Search for the cell housing the specified text and yield its (X, Y) center coordinate. 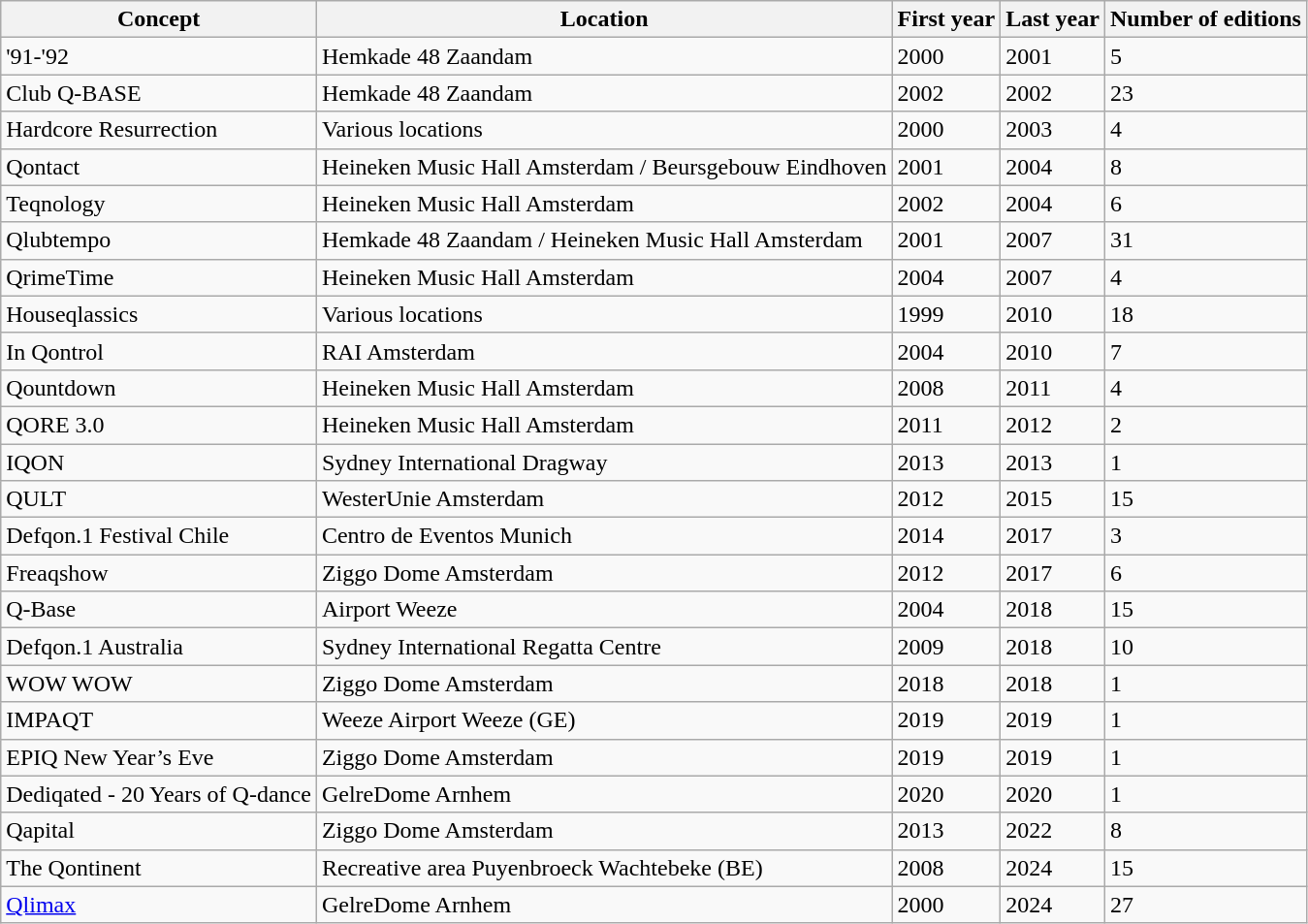
Centro de Eventos Munich (604, 536)
Defqon.1 Australia (159, 647)
Qlubtempo (159, 240)
QORE 3.0 (159, 425)
Houseqlassics (159, 314)
Hemkade 48 Zaandam / Heineken Music Hall Amsterdam (604, 240)
QULT (159, 499)
18 (1205, 314)
Concept (159, 19)
First year (946, 19)
31 (1205, 240)
Last year (1053, 19)
3 (1205, 536)
RAI Amsterdam (604, 351)
Freaqshow (159, 573)
Q-Base (159, 610)
Dediqated - 20 Years of Q-dance (159, 794)
Hardcore Resurrection (159, 130)
2009 (946, 647)
Qlimax (159, 905)
The Qontinent (159, 868)
Qapital (159, 831)
WesterUnie Amsterdam (604, 499)
Weeze Airport Weeze (GE) (604, 720)
1999 (946, 314)
Teqnology (159, 204)
10 (1205, 647)
23 (1205, 93)
2015 (1053, 499)
In Qontrol (159, 351)
Sydney International Regatta Centre (604, 647)
2003 (1053, 130)
WOW WOW (159, 684)
2014 (946, 536)
QrimeTime (159, 277)
Club Q-BASE (159, 93)
Recreative area Puyenbroeck Wachtebeke (BE) (604, 868)
27 (1205, 905)
2 (1205, 425)
Sydney International Dragway (604, 462)
Airport Weeze (604, 610)
5 (1205, 56)
'91-'92 (159, 56)
Location (604, 19)
IQON (159, 462)
7 (1205, 351)
Heineken Music Hall Amsterdam / Beursgebouw Eindhoven (604, 167)
Number of editions (1205, 19)
2022 (1053, 831)
Defqon.1 Festival Chile (159, 536)
Qontact (159, 167)
EPIQ New Year’s Eve (159, 757)
IMPAQT (159, 720)
Qountdown (159, 388)
